Pinpoint the cell where the given text exists, returning its (x, y) midpoint coordinate. 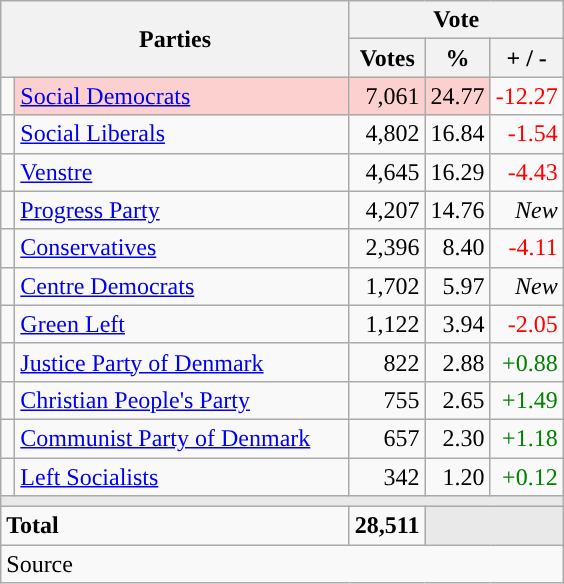
Left Socialists (182, 477)
5.97 (458, 286)
822 (387, 362)
Christian People's Party (182, 400)
3.94 (458, 324)
4,207 (387, 210)
Communist Party of Denmark (182, 438)
755 (387, 400)
4,802 (387, 134)
+0.12 (526, 477)
Centre Democrats (182, 286)
Parties (176, 39)
28,511 (387, 526)
1,122 (387, 324)
8.40 (458, 248)
Votes (387, 58)
1.20 (458, 477)
-4.11 (526, 248)
16.29 (458, 172)
2.65 (458, 400)
-2.05 (526, 324)
2.30 (458, 438)
Venstre (182, 172)
24.77 (458, 96)
14.76 (458, 210)
2,396 (387, 248)
+0.88 (526, 362)
Green Left (182, 324)
-4.43 (526, 172)
7,061 (387, 96)
Progress Party (182, 210)
16.84 (458, 134)
Justice Party of Denmark (182, 362)
-1.54 (526, 134)
342 (387, 477)
Social Democrats (182, 96)
2.88 (458, 362)
+1.18 (526, 438)
Source (282, 564)
Social Liberals (182, 134)
Conservatives (182, 248)
Total (176, 526)
% (458, 58)
+ / - (526, 58)
1,702 (387, 286)
Vote (456, 20)
+1.49 (526, 400)
-12.27 (526, 96)
657 (387, 438)
4,645 (387, 172)
